Output the [X, Y] coordinate of the center of the cell containing the given text.  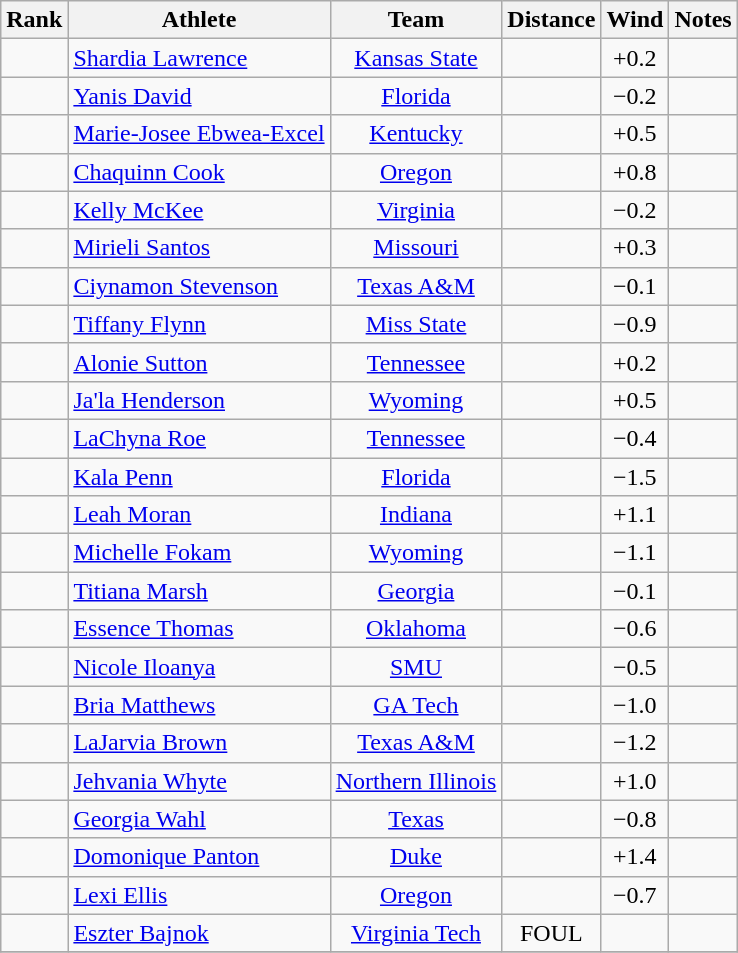
Team [416, 20]
FOUL [552, 933]
Indiana [416, 515]
Wind [635, 20]
LaJarvia Brown [199, 743]
Kelly McKee [199, 210]
Jehvania Whyte [199, 781]
−1.2 [635, 743]
+1.0 [635, 781]
+1.4 [635, 857]
Northern Illinois [416, 781]
Yanis David [199, 96]
Shardia Lawrence [199, 58]
GA Tech [416, 705]
Leah Moran [199, 515]
Mirieli Santos [199, 248]
SMU [416, 667]
−1.0 [635, 705]
LaChyna Roe [199, 438]
Oklahoma [416, 629]
−0.8 [635, 819]
Miss State [416, 324]
Virginia [416, 210]
Distance [552, 20]
−1.5 [635, 477]
Tiffany Flynn [199, 324]
Titiana Marsh [199, 591]
Kala Penn [199, 477]
+0.3 [635, 248]
−0.4 [635, 438]
Eszter Bajnok [199, 933]
+1.1 [635, 515]
Bria Matthews [199, 705]
Essence Thomas [199, 629]
Domonique Panton [199, 857]
Duke [416, 857]
Michelle Fokam [199, 553]
Athlete [199, 20]
+0.8 [635, 172]
−1.1 [635, 553]
−0.7 [635, 895]
−0.6 [635, 629]
Marie-Josee Ebwea-Excel [199, 134]
−0.9 [635, 324]
Georgia Wahl [199, 819]
Chaquinn Cook [199, 172]
Texas [416, 819]
Alonie Sutton [199, 362]
Lexi Ellis [199, 895]
−0.5 [635, 667]
Missouri [416, 248]
Ciynamon Stevenson [199, 286]
Kansas State [416, 58]
Ja'la Henderson [199, 400]
Notes [703, 20]
Nicole Iloanya [199, 667]
Virginia Tech [416, 933]
Rank [34, 20]
Georgia [416, 591]
Kentucky [416, 134]
